Capture the cell that displays the provided text and extract its [X, Y] central coordinate. 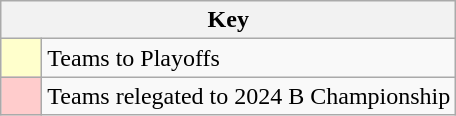
Teams relegated to 2024 B Championship [249, 96]
Key [228, 20]
Teams to Playoffs [249, 58]
